Provide the [X, Y] coordinate of the cell's center where the given text is located.  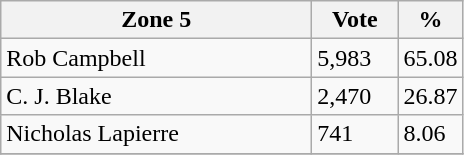
741 [355, 134]
Zone 5 [156, 20]
C. J. Blake [156, 96]
5,983 [355, 58]
26.87 [430, 96]
% [430, 20]
Nicholas Lapierre [156, 134]
Vote [355, 20]
Rob Campbell [156, 58]
2,470 [355, 96]
65.08 [430, 58]
8.06 [430, 134]
